Return the [X, Y] coordinate for the center point of the cell that contains the specified text.  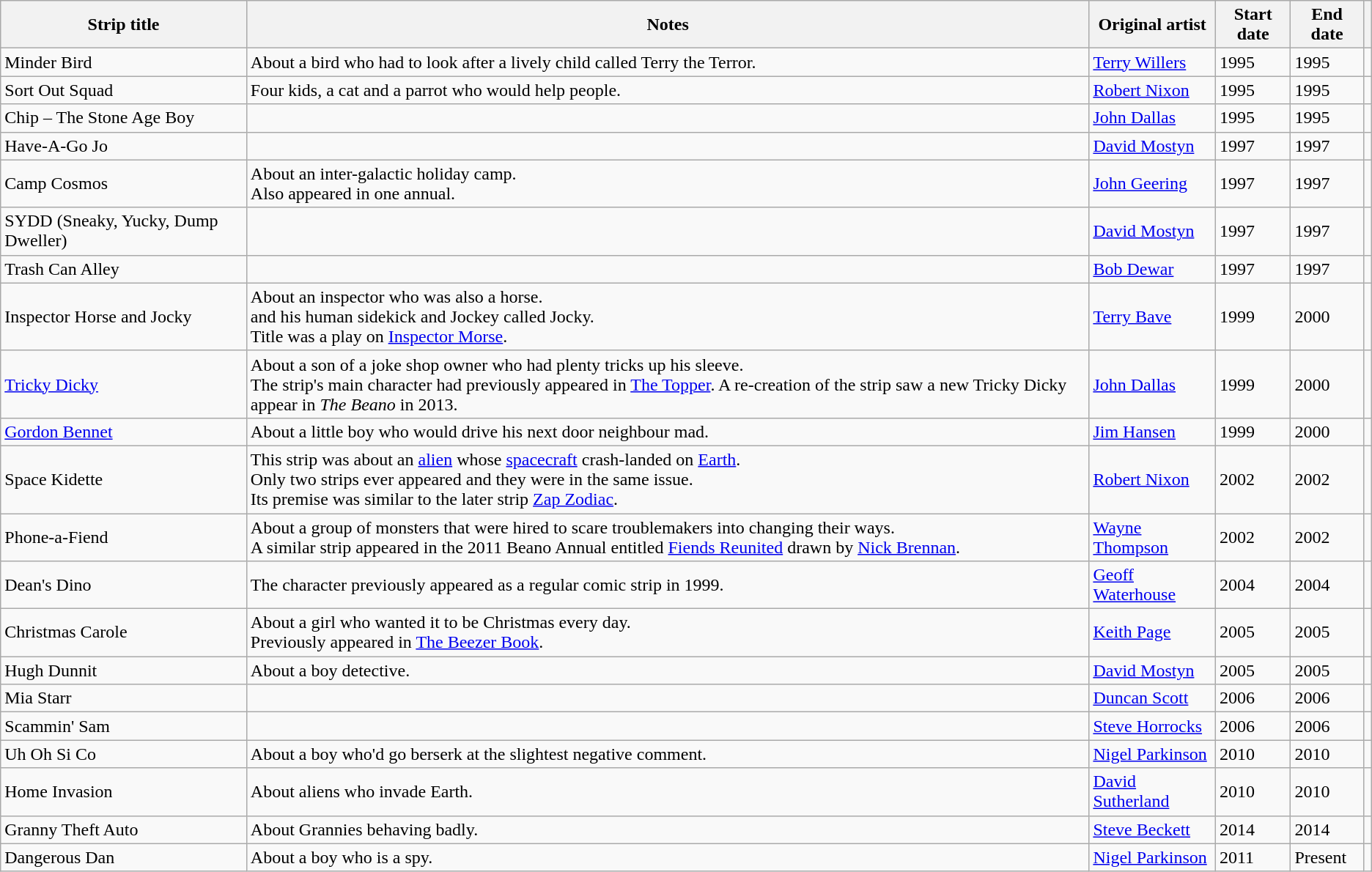
About a girl who wanted it to be Christmas every day.Previously appeared in The Beezer Book. [668, 633]
Start date [1253, 25]
About an inter-galactic holiday camp.Also appeared in one annual. [668, 183]
Present [1327, 857]
Phone-a-Fiend [124, 536]
Uh Oh Si Co [124, 754]
Minder Bird [124, 62]
Trash Can Alley [124, 269]
Christmas Carole [124, 633]
Sort Out Squad [124, 90]
Notes [668, 25]
About a boy detective. [668, 670]
About a boy who'd go berserk at the slightest negative comment. [668, 754]
About a bird who had to look after a lively child called Terry the Terror. [668, 62]
Keith Page [1152, 633]
John Geering [1152, 183]
Scammin' Sam [124, 726]
Terry Willers [1152, 62]
SYDD (Sneaky, Yucky, Dump Dweller) [124, 232]
Hugh Dunnit [124, 670]
Inspector Horse and Jocky [124, 317]
Duncan Scott [1152, 698]
Wayne Thompson [1152, 536]
Strip title [124, 25]
About aliens who invade Earth. [668, 791]
The character previously appeared as a regular comic strip in 1999. [668, 585]
Steve Beckett [1152, 829]
Jim Hansen [1152, 432]
About an inspector who was also a horse.and his human sidekick and Jockey called Jocky.Title was a play on Inspector Morse. [668, 317]
Granny Theft Auto [124, 829]
About a boy who is a spy. [668, 857]
Bob Dewar [1152, 269]
Steve Horrocks [1152, 726]
Mia Starr [124, 698]
Home Invasion [124, 791]
Chip – The Stone Age Boy [124, 118]
Original artist [1152, 25]
Terry Bave [1152, 317]
2011 [1253, 857]
Dean's Dino [124, 585]
Have-A-Go Jo [124, 146]
David Sutherland [1152, 791]
About a little boy who would drive his next door neighbour mad. [668, 432]
Gordon Bennet [124, 432]
About Grannies behaving badly. [668, 829]
Tricky Dicky [124, 384]
End date [1327, 25]
Four kids, a cat and a parrot who would help people. [668, 90]
Camp Cosmos [124, 183]
Geoff Waterhouse [1152, 585]
Space Kidette [124, 479]
Dangerous Dan [124, 857]
